Provide the [X, Y] coordinate of the cell's center where the given text is located.  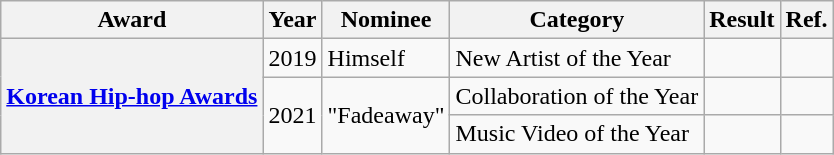
Himself [386, 58]
New Artist of the Year [577, 58]
Ref. [806, 20]
Nominee [386, 20]
Category [577, 20]
Korean Hip-hop Awards [132, 96]
Music Video of the Year [577, 134]
"Fadeaway" [386, 115]
Result [742, 20]
2019 [292, 58]
Year [292, 20]
Award [132, 20]
Collaboration of the Year [577, 96]
2021 [292, 115]
